Return the (X, Y) coordinate for the center point of the cell that contains the specified text.  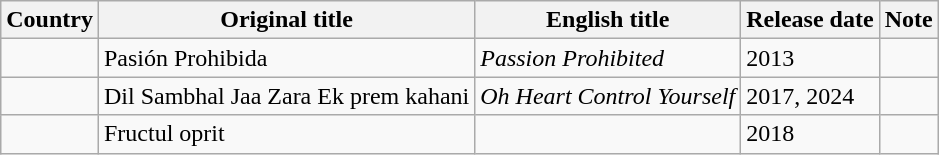
Fructul oprit (286, 134)
Country (50, 20)
2018 (810, 134)
2013 (810, 58)
Original title (286, 20)
Oh Heart Control Yourself (608, 96)
Release date (810, 20)
Dil Sambhal Jaa Zara Ek prem kahani (286, 96)
Pasión Prohibida (286, 58)
English title (608, 20)
Passion Prohibited (608, 58)
2017, 2024 (810, 96)
Note (908, 20)
